For the text-containing cell, return its midpoint in (x, y) coordinate format. 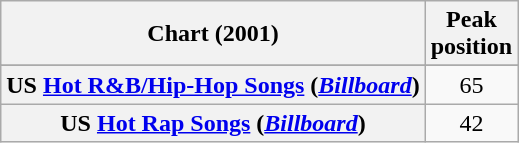
Peakposition (471, 34)
65 (471, 85)
US Hot R&B/Hip-Hop Songs (Billboard) (213, 85)
Chart (2001) (213, 34)
42 (471, 123)
US Hot Rap Songs (Billboard) (213, 123)
